Return the [X, Y] coordinate for the center point of the cell that contains the specified text.  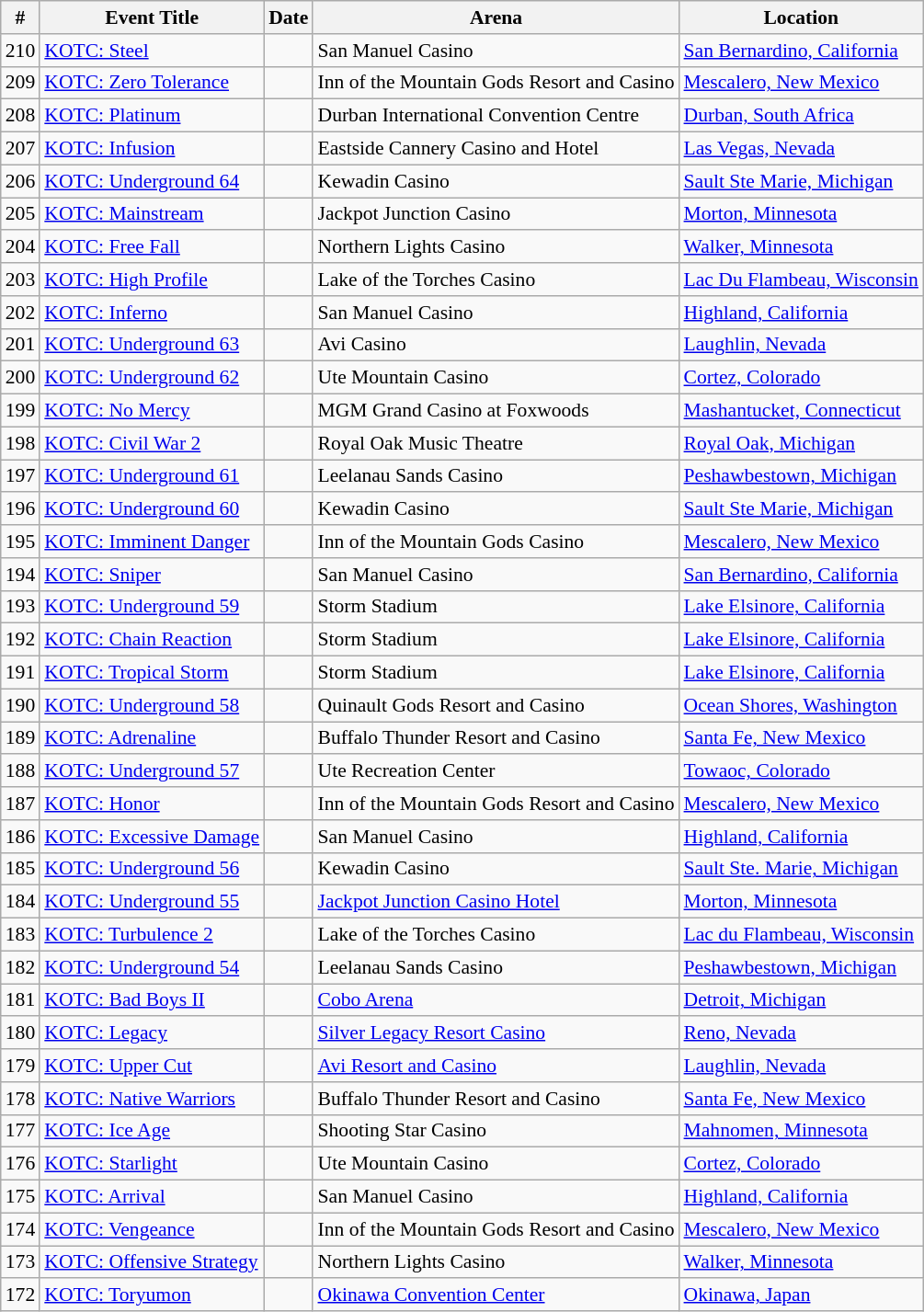
197 [20, 476]
186 [20, 837]
175 [20, 1197]
192 [20, 640]
KOTC: Legacy [152, 1033]
Lac du Flambeau, Wisconsin [802, 935]
Shooting Star Casino [496, 1131]
207 [20, 149]
181 [20, 1000]
Eastside Cannery Casino and Hotel [496, 149]
KOTC: Underground 63 [152, 345]
210 [20, 51]
KOTC: Arrival [152, 1197]
Jackpot Junction Casino [496, 214]
Mashantucket, Connecticut [802, 411]
196 [20, 509]
KOTC: Tropical Storm [152, 673]
KOTC: Ice Age [152, 1131]
194 [20, 575]
KOTC: Underground 54 [152, 967]
KOTC: Starlight [152, 1164]
Inn of the Mountain Gods Casino [496, 542]
Ute Recreation Center [496, 771]
KOTC: Free Fall [152, 247]
Detroit, Michigan [802, 1000]
Silver Legacy Resort Casino [496, 1033]
202 [20, 313]
206 [20, 181]
183 [20, 935]
KOTC: Underground 62 [152, 378]
KOTC: Imminent Danger [152, 542]
KOTC: Honor [152, 804]
Lac Du Flambeau, Wisconsin [802, 280]
184 [20, 902]
# [20, 17]
KOTC: Infusion [152, 149]
201 [20, 345]
KOTC: Sniper [152, 575]
193 [20, 607]
172 [20, 1295]
KOTC: Bad Boys II [152, 1000]
195 [20, 542]
Date [289, 17]
188 [20, 771]
200 [20, 378]
Mahnomen, Minnesota [802, 1131]
KOTC: Underground 56 [152, 869]
Arena [496, 17]
180 [20, 1033]
Avi Resort and Casino [496, 1066]
Avi Casino [496, 345]
203 [20, 280]
KOTC: No Mercy [152, 411]
177 [20, 1131]
MGM Grand Casino at Foxwoods [496, 411]
Las Vegas, Nevada [802, 149]
Reno, Nevada [802, 1033]
174 [20, 1229]
Cobo Arena [496, 1000]
204 [20, 247]
Durban, South Africa [802, 116]
KOTC: Inferno [152, 313]
Towaoc, Colorado [802, 771]
KOTC: Underground 59 [152, 607]
176 [20, 1164]
187 [20, 804]
Royal Oak, Michigan [802, 443]
Okinawa, Japan [802, 1295]
Location [802, 17]
Royal Oak Music Theatre [496, 443]
KOTC: Toryumon [152, 1295]
KOTC: Chain Reaction [152, 640]
Quinault Gods Resort and Casino [496, 705]
KOTC: Steel [152, 51]
KOTC: Adrenaline [152, 738]
199 [20, 411]
KOTC: Platinum [152, 116]
178 [20, 1099]
KOTC: Underground 60 [152, 509]
198 [20, 443]
182 [20, 967]
205 [20, 214]
208 [20, 116]
KOTC: Mainstream [152, 214]
Event Title [152, 17]
KOTC: Upper Cut [152, 1066]
KOTC: Excessive Damage [152, 837]
173 [20, 1262]
KOTC: Underground 64 [152, 181]
KOTC: Underground 58 [152, 705]
KOTC: Civil War 2 [152, 443]
209 [20, 83]
190 [20, 705]
179 [20, 1066]
Sault Ste. Marie, Michigan [802, 869]
KOTC: Zero Tolerance [152, 83]
KOTC: Native Warriors [152, 1099]
191 [20, 673]
KOTC: Underground 55 [152, 902]
189 [20, 738]
Durban International Convention Centre [496, 116]
185 [20, 869]
KOTC: Turbulence 2 [152, 935]
Jackpot Junction Casino Hotel [496, 902]
KOTC: Underground 57 [152, 771]
Ocean Shores, Washington [802, 705]
KOTC: Offensive Strategy [152, 1262]
KOTC: High Profile [152, 280]
KOTC: Vengeance [152, 1229]
KOTC: Underground 61 [152, 476]
Okinawa Convention Center [496, 1295]
